Search for the cell housing the specified text and yield its [x, y] center coordinate. 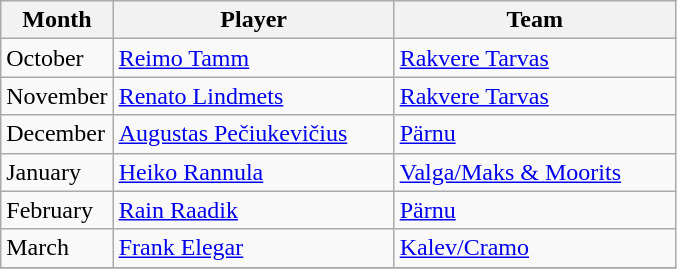
Frank Elegar [254, 248]
January [57, 172]
Player [254, 20]
Kalev/Cramo [534, 248]
February [57, 210]
March [57, 248]
October [57, 58]
Team [534, 20]
Reimo Tamm [254, 58]
Valga/Maks & Moorits [534, 172]
Rain Raadik [254, 210]
Renato Lindmets [254, 96]
November [57, 96]
Month [57, 20]
December [57, 134]
Heiko Rannula [254, 172]
Augustas Pečiukevičius [254, 134]
